For the text-containing cell, return its midpoint in [X, Y] coordinate format. 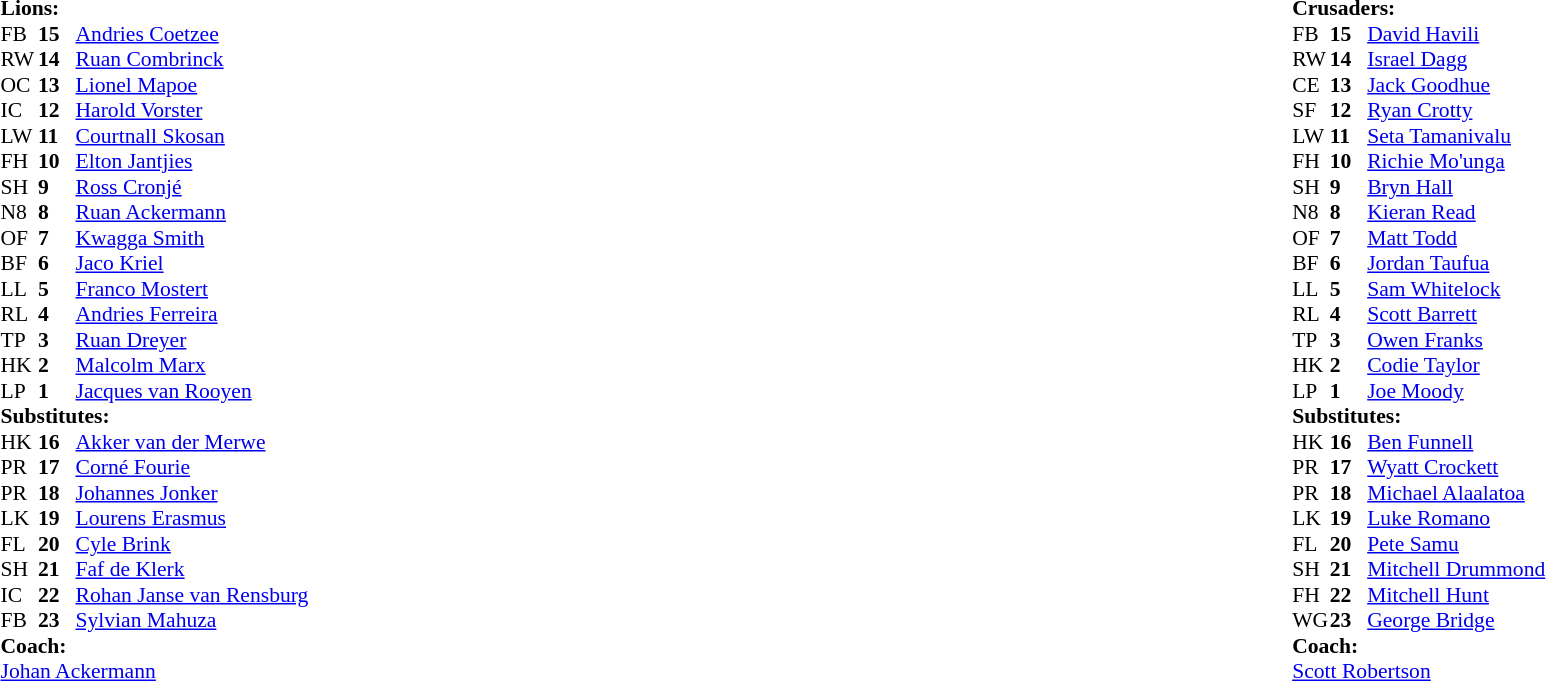
Israel Dagg [1456, 59]
SF [1311, 111]
Kwagga Smith [192, 238]
Ruan Dreyer [192, 340]
Michael Alaalatoa [1456, 493]
Joe Moody [1456, 391]
Matt Todd [1456, 238]
Corné Fourie [192, 467]
Mitchell Drummond [1456, 569]
Lionel Mapoe [192, 85]
Akker van der Merwe [192, 442]
Faf de Klerk [192, 569]
Andries Coetzee [192, 34]
Ross Cronjé [192, 187]
Scott Barrett [1456, 315]
OC [19, 85]
Jordan Taufua [1456, 263]
Franco Mostert [192, 289]
Harold Vorster [192, 111]
Luke Romano [1456, 519]
Sam Whitelock [1456, 289]
Johannes Jonker [192, 493]
David Havili [1456, 34]
Codie Taylor [1456, 365]
Elton Jantjies [192, 161]
Ben Funnell [1456, 442]
WG [1311, 621]
Jaco Kriel [192, 263]
Sylvian Mahuza [192, 621]
Lourens Erasmus [192, 519]
Andries Ferreira [192, 315]
Wyatt Crockett [1456, 467]
Jack Goodhue [1456, 85]
Mitchell Hunt [1456, 595]
Owen Franks [1456, 340]
Pete Samu [1456, 544]
George Bridge [1456, 621]
CE [1311, 85]
Richie Mo'unga [1456, 161]
Jacques van Rooyen [192, 391]
Ryan Crotty [1456, 111]
Courtnall Skosan [192, 136]
Rohan Janse van Rensburg [192, 595]
Seta Tamanivalu [1456, 136]
Cyle Brink [192, 544]
Malcolm Marx [192, 365]
Ruan Combrinck [192, 59]
Ruan Ackermann [192, 213]
Bryn Hall [1456, 187]
Kieran Read [1456, 213]
